Extract the [X, Y] coordinate from the center of the cell holding the provided text.  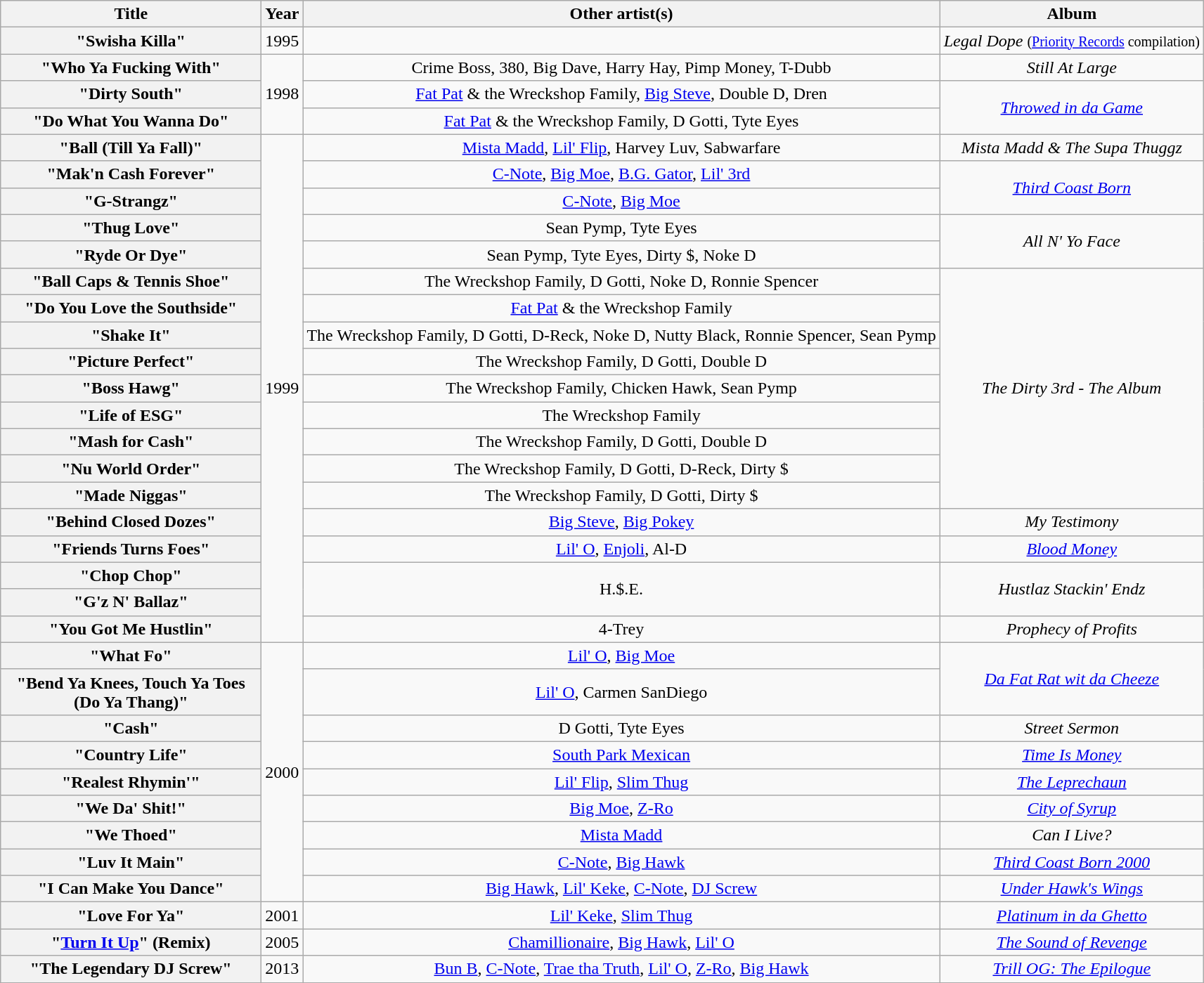
Mista Madd [621, 835]
"Ball (Till Ya Fall)" [131, 148]
"Dirty South" [131, 94]
"Picture Perfect" [131, 362]
The Wreckshop Family [621, 415]
D Gotti, Tyte Eyes [621, 728]
"Life of ESG" [131, 415]
The Sound of Revenge [1071, 942]
2013 [283, 969]
"Nu World Order" [131, 469]
"Cash" [131, 728]
"Mak'n Cash Forever" [131, 174]
Still At Large [1071, 67]
Big Hawk, Lil' Keke, C-Note, DJ Screw [621, 889]
Under Hawk's Wings [1071, 889]
The Wreckshop Family, D Gotti, D-Reck, Noke D, Nutty Black, Ronnie Spencer, Sean Pymp [621, 335]
"Love For Ya" [131, 916]
Time Is Money [1071, 755]
Da Fat Rat wit da Cheeze [1071, 679]
Lil' O, Carmen SanDiego [621, 691]
Mista Madd & The Supa Thuggz [1071, 148]
"Boss Hawg" [131, 389]
1998 [283, 94]
All N' Yo Face [1071, 241]
"I Can Make You Dance" [131, 889]
"Shake It" [131, 335]
The Wreckshop Family, D Gotti, Noke D, Ronnie Spencer [621, 281]
C-Note, Big Moe [621, 201]
H.$.E. [621, 589]
The Wreckshop Family, D Gotti, Dirty $ [621, 495]
"Luv It Main" [131, 862]
Prophecy of Profits [1071, 629]
Fat Pat & the Wreckshop Family, D Gotti, Tyte Eyes [621, 121]
"You Got Me Hustlin" [131, 629]
Crime Boss, 380, Big Dave, Harry Hay, Pimp Money, T-Dubb [621, 67]
"Who Ya Fucking With" [131, 67]
Blood Money [1071, 549]
"We Da' Shit!" [131, 809]
"Mash for Cash" [131, 442]
Platinum in da Ghetto [1071, 916]
2000 [283, 772]
City of Syrup [1071, 809]
Other artist(s) [621, 14]
Sean Pymp, Tyte Eyes, Dirty $, Noke D [621, 254]
Big Steve, Big Pokey [621, 522]
South Park Mexican [621, 755]
Can I Live? [1071, 835]
Lil' O, Enjoli, Al-D [621, 549]
"The Legendary DJ Screw" [131, 969]
Lil' O, Big Moe [621, 656]
The Dirty 3rd - The Album [1071, 388]
Hustlaz Stackin' Endz [1071, 589]
2005 [283, 942]
Street Sermon [1071, 728]
"Do What You Wanna Do" [131, 121]
Big Moe, Z-Ro [621, 809]
"G'z N' Ballaz" [131, 602]
Mista Madd, Lil' Flip, Harvey Luv, Sabwarfare [621, 148]
Legal Dope (Priority Records compilation) [1071, 41]
The Wreckshop Family, Chicken Hawk, Sean Pymp [621, 389]
"Behind Closed Dozes" [131, 522]
4-Trey [621, 629]
Title [131, 14]
"Ryde Or Dye" [131, 254]
"Chop Chop" [131, 575]
"Country Life" [131, 755]
1995 [283, 41]
"We Thoed" [131, 835]
Fat Pat & the Wreckshop Family [621, 308]
The Wreckshop Family, D Gotti, D-Reck, Dirty $ [621, 469]
Lil' Keke, Slim Thug [621, 916]
Third Coast Born [1071, 188]
Album [1071, 14]
"Do You Love the Southside" [131, 308]
Lil' Flip, Slim Thug [621, 782]
C-Note, Big Moe, B.G. Gator, Lil' 3rd [621, 174]
Chamillionaire, Big Hawk, Lil' O [621, 942]
"Ball Caps & Tennis Shoe" [131, 281]
"Thug Love" [131, 228]
"Swisha Killa" [131, 41]
"Made Niggas" [131, 495]
2001 [283, 916]
Fat Pat & the Wreckshop Family, Big Steve, Double D, Dren [621, 94]
Bun B, C-Note, Trae tha Truth, Lil' O, Z-Ro, Big Hawk [621, 969]
Sean Pymp, Tyte Eyes [621, 228]
The Leprechaun [1071, 782]
"Bend Ya Knees, Touch Ya Toes (Do Ya Thang)" [131, 691]
Trill OG: The Epilogue [1071, 969]
1999 [283, 388]
"What Fo" [131, 656]
My Testimony [1071, 522]
"Friends Turns Foes" [131, 549]
"Turn It Up" (Remix) [131, 942]
C-Note, Big Hawk [621, 862]
Year [283, 14]
"G-Strangz" [131, 201]
Third Coast Born 2000 [1071, 862]
"Realest Rhymin'" [131, 782]
Throwed in da Game [1071, 108]
